Provide the (x, y) coordinate of the cell's center where the given text is located.  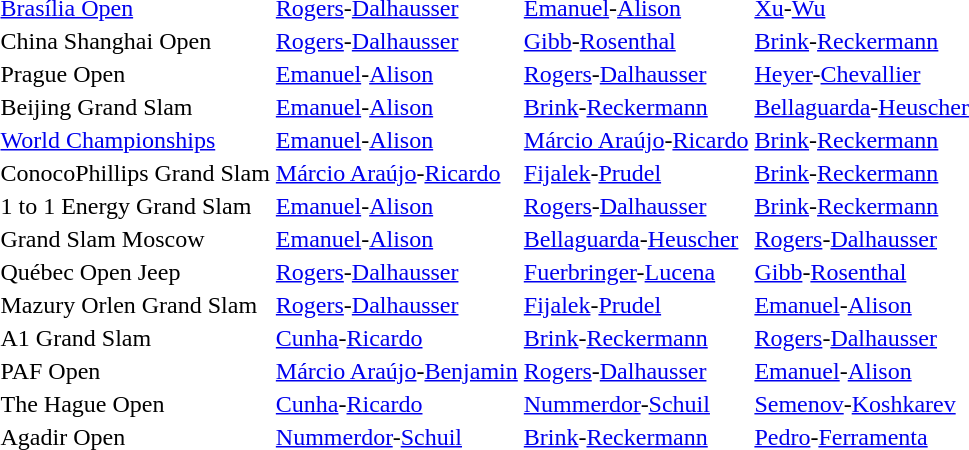
Gibb-Rosenthal (636, 41)
Bellaguarda-Heuscher (636, 239)
Márcio Araújo-Benjamin (396, 371)
Nummerdor-Schuil (636, 404)
Fuerbringer-Lucena (636, 272)
